From the cell containing the given text, extract its center point as [X, Y] coordinate. 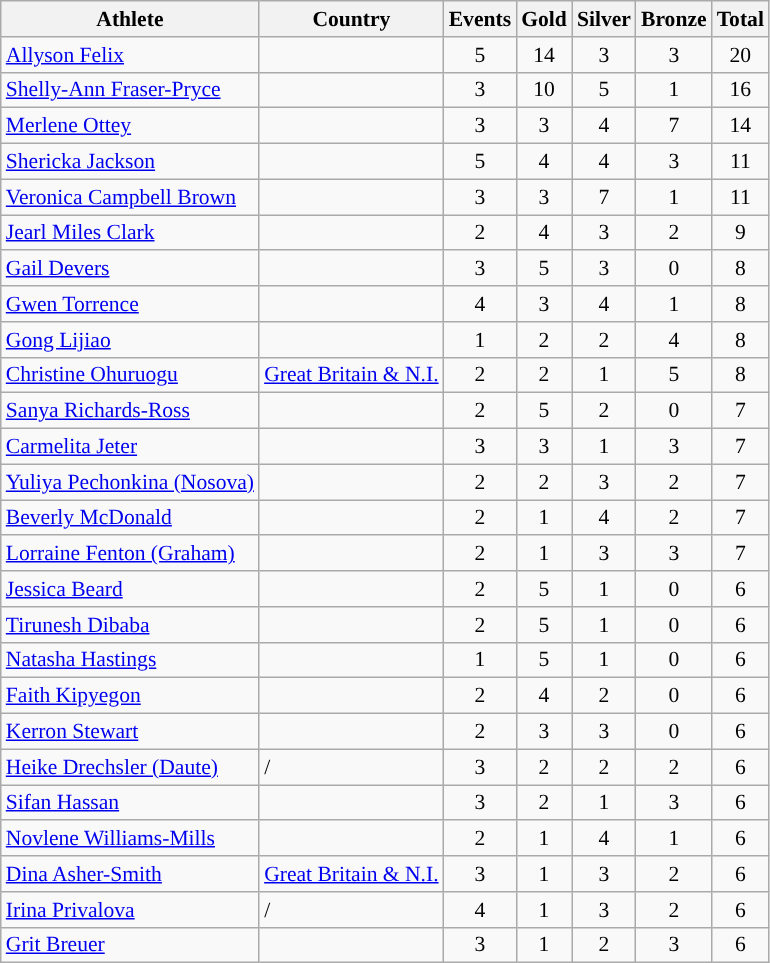
Sanya Richards-Ross [130, 411]
Novlene Williams-Mills [130, 839]
Grit Breuer [130, 945]
Carmelita Jeter [130, 447]
16 [740, 90]
Natasha Hastings [130, 660]
Jearl Miles Clark [130, 233]
Jessica Beard [130, 589]
Beverly McDonald [130, 518]
Allyson Felix [130, 55]
Dina Asher-Smith [130, 874]
Bronze [674, 19]
Kerron Stewart [130, 732]
10 [544, 90]
Silver [604, 19]
Shelly-Ann Fraser-Pryce [130, 90]
Lorraine Fenton (Graham) [130, 554]
Gail Devers [130, 269]
Gong Lijiao [130, 340]
Gold [544, 19]
Country [352, 19]
Total [740, 19]
Tirunesh Dibaba [130, 625]
Merlene Ottey [130, 126]
Heike Drechsler (Daute) [130, 767]
20 [740, 55]
Veronica Campbell Brown [130, 197]
Yuliya Pechonkina (Nosova) [130, 482]
Gwen Torrence [130, 304]
Sifan Hassan [130, 803]
9 [740, 233]
Faith Kipyegon [130, 696]
Irina Privalova [130, 910]
Christine Ohuruogu [130, 375]
Athlete [130, 19]
Events [480, 19]
Shericka Jackson [130, 162]
